Find where the given text appears and provide that cell's center as (x, y) coordinate. 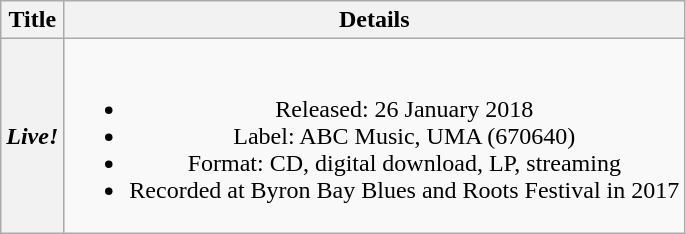
Title (32, 20)
Details (374, 20)
Live! (32, 136)
